Pinpoint the cell where the given text exists, returning its (X, Y) midpoint coordinate. 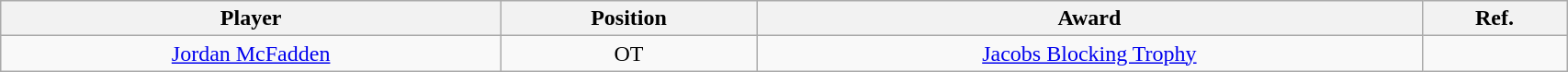
Player (252, 18)
Award (1089, 18)
Jordan McFadden (252, 54)
OT (629, 54)
Ref. (1494, 18)
Jacobs Blocking Trophy (1089, 54)
Position (629, 18)
